Search for the cell housing the specified text and yield its [x, y] center coordinate. 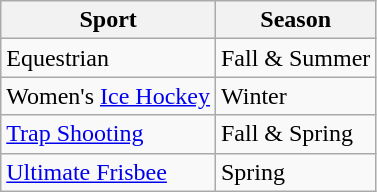
Winter [295, 96]
Equestrian [108, 58]
Fall & Summer [295, 58]
Season [295, 20]
Women's Ice Hockey [108, 96]
Ultimate Frisbee [108, 172]
Trap Shooting [108, 134]
Spring [295, 172]
Sport [108, 20]
Fall & Spring [295, 134]
